Scan for the cell matching the given text and deliver its (x, y) coordinate at center. 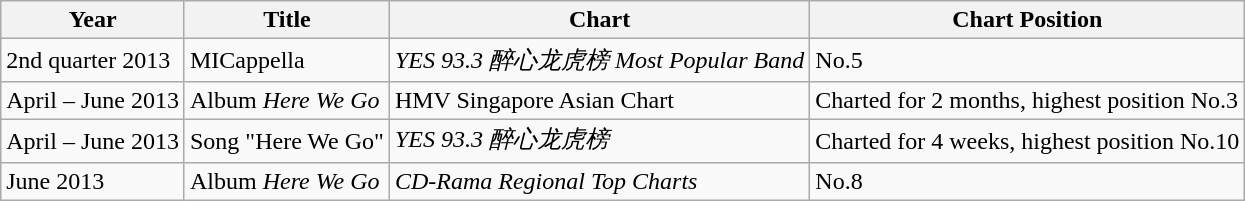
No.8 (1028, 181)
CD-Rama Regional Top Charts (599, 181)
YES 93.3 醉心龙虎榜 Most Popular Band (599, 60)
MICappella (286, 60)
No.5 (1028, 60)
HMV Singapore Asian Chart (599, 100)
Charted for 2 months, highest position No.3 (1028, 100)
YES 93.3 醉心龙虎榜 (599, 140)
Song "Here We Go" (286, 140)
Chart Position (1028, 20)
Chart (599, 20)
Year (93, 20)
Charted for 4 weeks, highest position No.10 (1028, 140)
June 2013 (93, 181)
2nd quarter 2013 (93, 60)
Title (286, 20)
